Locate the cell with the specified text and output its [x, y] center coordinate. 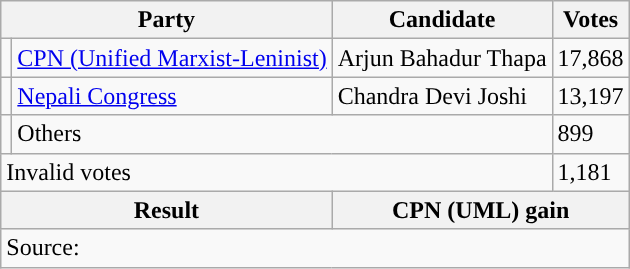
Nepali Congress [172, 96]
Others [282, 134]
Chandra Devi Joshi [442, 96]
1,181 [590, 172]
Result [166, 210]
13,197 [590, 96]
Votes [590, 20]
Invalid votes [276, 172]
Arjun Bahadur Thapa [442, 58]
CPN (Unified Marxist-Leninist) [172, 58]
17,868 [590, 58]
Source: [315, 248]
CPN (UML) gain [480, 210]
Party [166, 20]
Candidate [442, 20]
899 [590, 134]
